Pinpoint the cell where the given text exists, returning its [X, Y] midpoint coordinate. 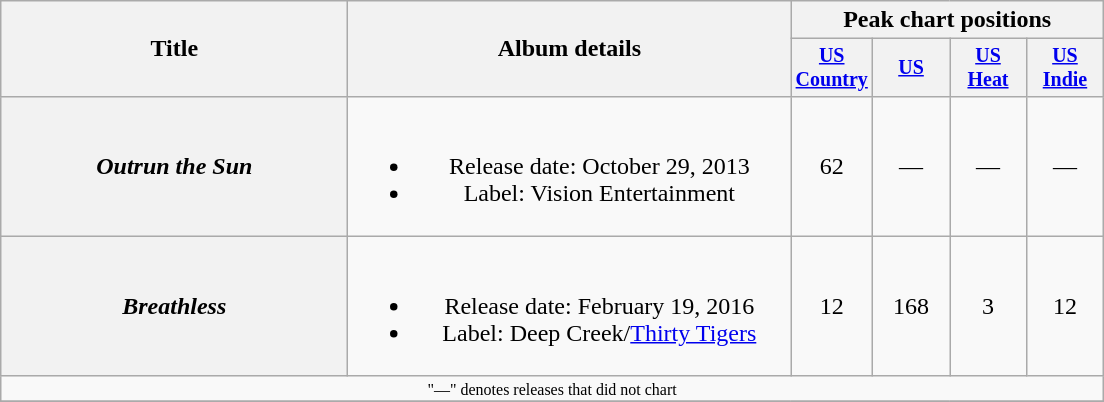
3 [988, 306]
USHeat [988, 68]
Release date: February 19, 2016Label: Deep Creek/Thirty Tigers [570, 306]
Release date: October 29, 2013Label: Vision Entertainment [570, 166]
USIndie [1064, 68]
US [912, 68]
Outrun the Sun [174, 166]
"—" denotes releases that did not chart [552, 388]
Album details [570, 49]
168 [912, 306]
Title [174, 49]
Breathless [174, 306]
Peak chart positions [948, 20]
US Country [832, 68]
62 [832, 166]
